Find where the given text appears and provide that cell's center as [X, Y] coordinate. 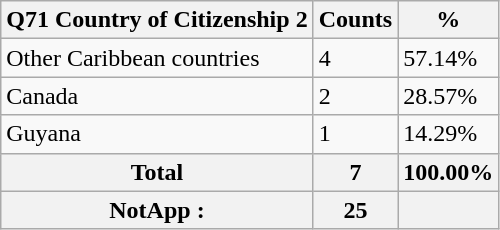
1 [355, 134]
Counts [355, 20]
NotApp : [157, 210]
100.00% [448, 172]
7 [355, 172]
% [448, 20]
28.57% [448, 96]
Guyana [157, 134]
25 [355, 210]
Q71 Country of Citizenship 2 [157, 20]
Other Caribbean countries [157, 58]
57.14% [448, 58]
4 [355, 58]
Total [157, 172]
14.29% [448, 134]
2 [355, 96]
Canada [157, 96]
